Pinpoint the cell where the given text exists, returning its [X, Y] midpoint coordinate. 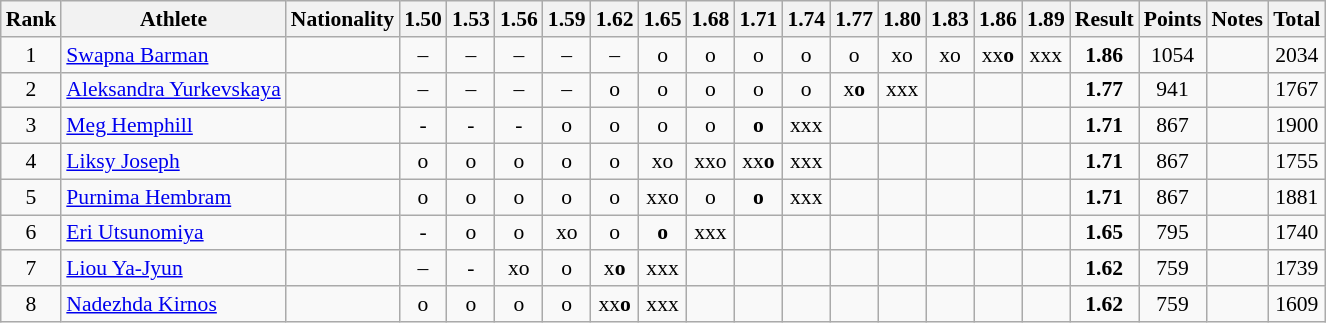
1740 [1296, 233]
1881 [1296, 197]
Total [1296, 19]
1.56 [519, 19]
1.50 [423, 19]
941 [1173, 90]
Notes [1237, 19]
1.59 [567, 19]
5 [32, 197]
1.68 [711, 19]
1767 [1296, 90]
1.83 [950, 19]
1 [32, 55]
1755 [1296, 162]
1739 [1296, 269]
Result [1104, 19]
Liou Ya-Jyun [174, 269]
Swapna Barman [174, 55]
Nationality [342, 19]
6 [32, 233]
Aleksandra Yurkevskaya [174, 90]
1.80 [902, 19]
1.53 [471, 19]
Nadezhda Kirnos [174, 304]
2 [32, 90]
Eri Utsunomiya [174, 233]
Meg Hemphill [174, 126]
1.74 [806, 19]
Liksy Joseph [174, 162]
Points [1173, 19]
2034 [1296, 55]
8 [32, 304]
Athlete [174, 19]
795 [1173, 233]
Rank [32, 19]
4 [32, 162]
3 [32, 126]
1609 [1296, 304]
1054 [1173, 55]
1900 [1296, 126]
1.89 [1046, 19]
Purnima Hembram [174, 197]
7 [32, 269]
